Scan for the cell matching the given text and deliver its (x, y) coordinate at center. 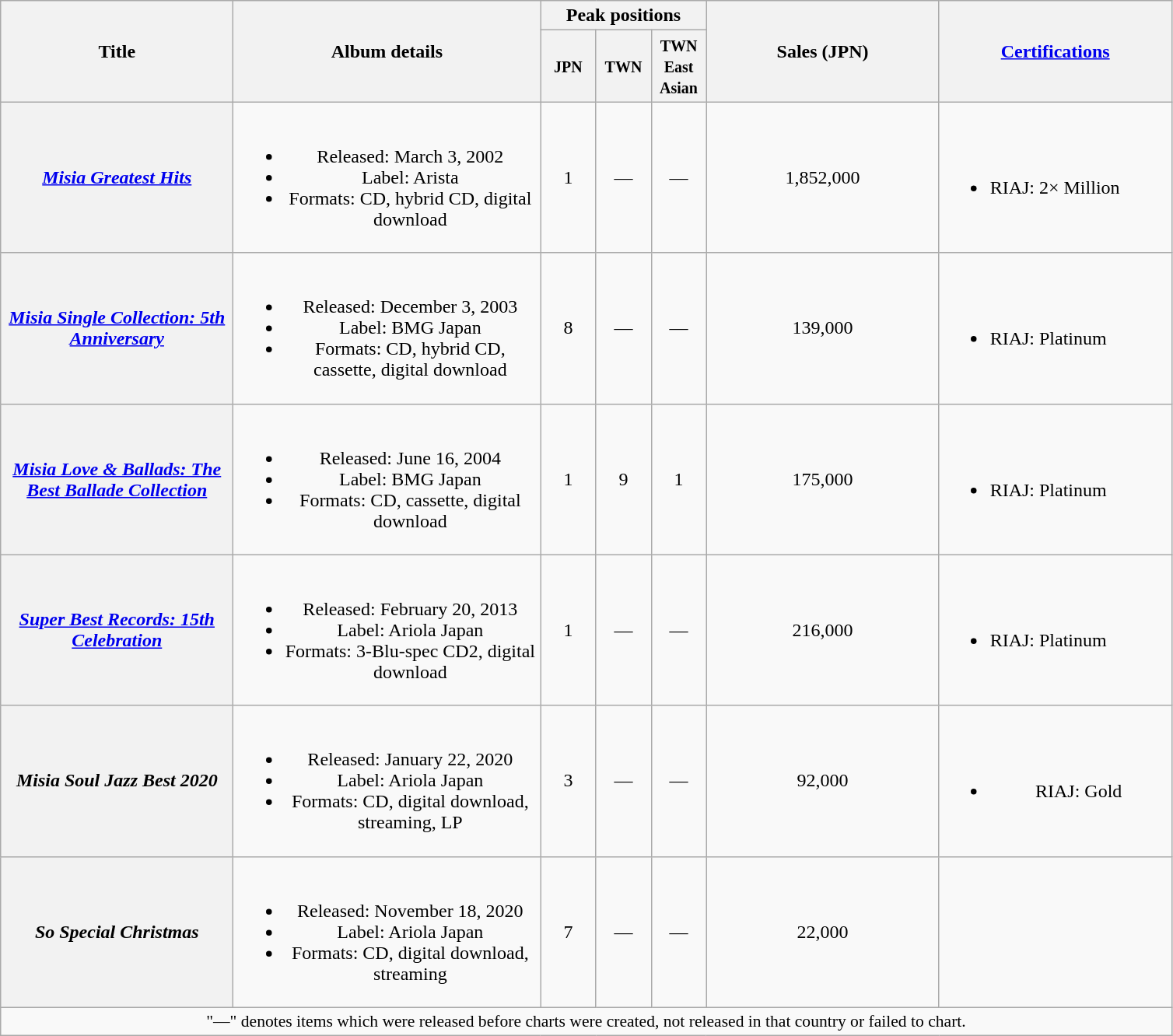
Sales (JPN) (823, 51)
JPN (568, 66)
Released: March 3, 2002Label: AristaFormats: CD, hybrid CD, digital download (387, 177)
92,000 (823, 781)
216,000 (823, 630)
Certifications (1055, 51)
Released: June 16, 2004Label: BMG JapanFormats: CD, cassette, digital download (387, 479)
Released: January 22, 2020Label: Ariola JapanFormats: CD, digital download, streaming, LP (387, 781)
RIAJ: 2× Million (1055, 177)
175,000 (823, 479)
1,852,000 (823, 177)
TWN (624, 66)
Misia Single Collection: 5th Anniversary (117, 328)
Released: February 20, 2013Label: Ariola JapanFormats: 3-Blu-spec CD2, digital download (387, 630)
Released: December 3, 2003Label: BMG JapanFormats: CD, hybrid CD, cassette, digital download (387, 328)
Super Best Records: 15th Celebration (117, 630)
Peak positions (624, 16)
So Special Christmas (117, 932)
Released: November 18, 2020Label: Ariola JapanFormats: CD, digital download, streaming (387, 932)
8 (568, 328)
7 (568, 932)
TWN East Asian (678, 66)
RIAJ: Gold (1055, 781)
139,000 (823, 328)
3 (568, 781)
Misia Greatest Hits (117, 177)
"—" denotes items which were released before charts were created, not released in that country or failed to chart. (586, 1021)
Title (117, 51)
Misia Soul Jazz Best 2020 (117, 781)
22,000 (823, 932)
9 (624, 479)
Misia Love & Ballads: The Best Ballade Collection (117, 479)
Album details (387, 51)
